Determine the (x, y) coordinate at the center of the cell enclosing the given text.  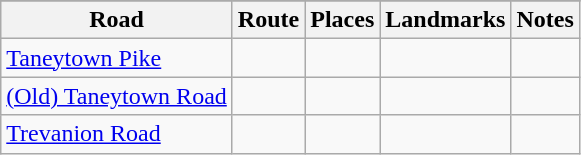
Notes (545, 20)
Road (117, 20)
Route (268, 20)
(Old) Taneytown Road (117, 96)
Landmarks (446, 20)
Places (342, 20)
Taneytown Pike (117, 58)
Trevanion Road (117, 134)
